Search for the cell housing the specified text and yield its (x, y) center coordinate. 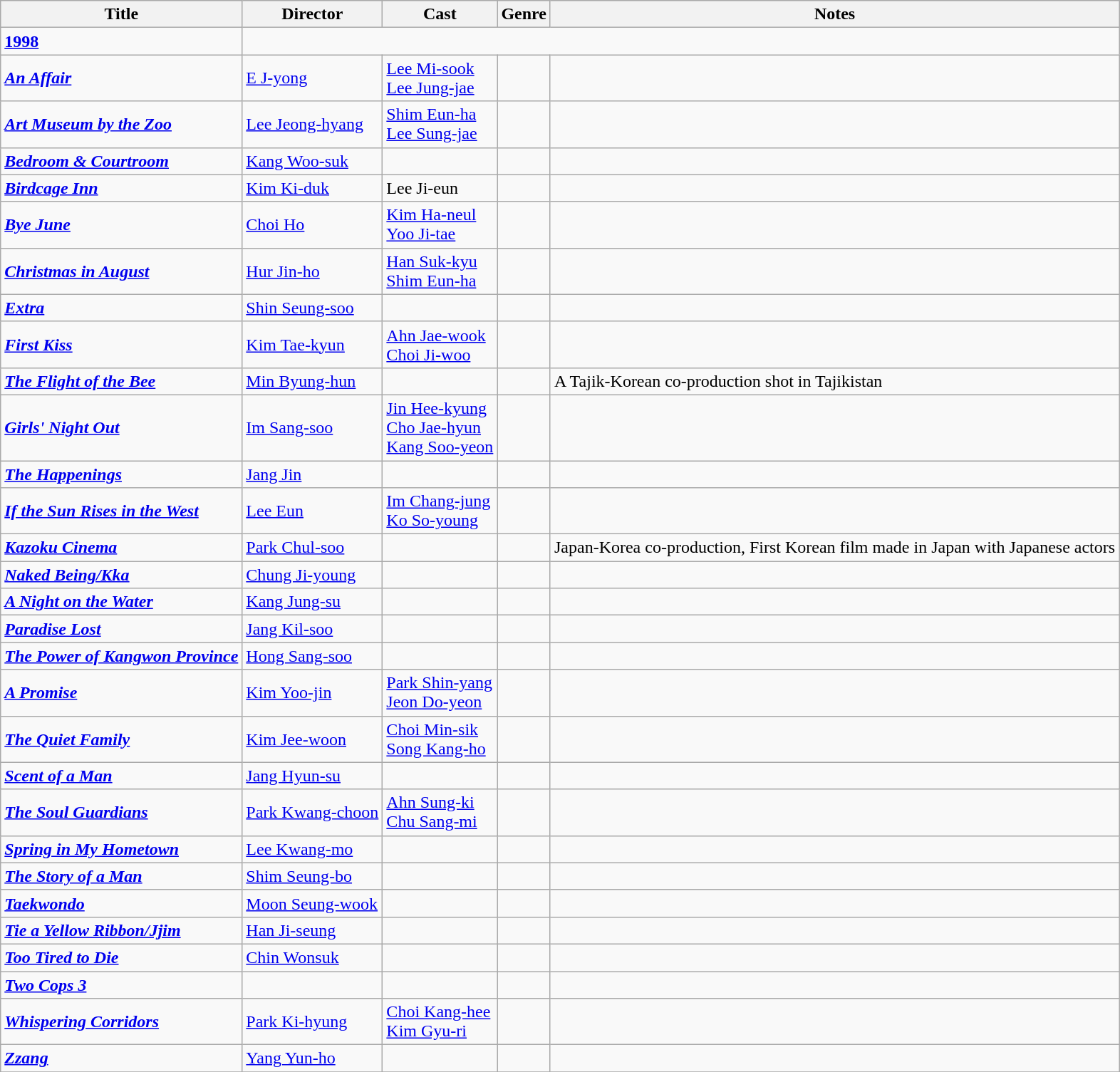
Birdcage Inn (121, 188)
Bye June (121, 225)
1998 (121, 41)
Ahn Jae-wook Choi Ji-woo (440, 345)
Japan-Korea co-production, First Korean film made in Japan with Japanese actors (834, 548)
Choi Kang-heeKim Gyu-ri (440, 1021)
Taekwondo (121, 903)
Choi Min-sikSong Kang-ho (440, 739)
Han Ji-seung (312, 930)
Kim Ha-neul Yoo Ji-tae (440, 225)
Hong Sang-soo (312, 656)
Chung Ji-young (312, 575)
Lee Jeong-hyang (312, 124)
Park Kwang-choon (312, 812)
Ahn Sung-kiChu Sang-mi (440, 812)
Director (312, 14)
Art Museum by the Zoo (121, 124)
A Night on the Water (121, 602)
Christmas in August (121, 271)
Scent of a Man (121, 776)
Shin Seung-soo (312, 308)
Kazoku Cinema (121, 548)
Shim Eun-ha Lee Sung-jae (440, 124)
An Affair (121, 78)
Lee Kwang-mo (312, 849)
A Tajik-Korean co-production shot in Tajikistan (834, 381)
Too Tired to Die (121, 957)
Extra (121, 308)
Jang Jin (312, 474)
Kang Jung-su (312, 602)
Cast (440, 14)
Genre (524, 14)
Two Cops 3 (121, 985)
Park Chul-soo (312, 548)
The Quiet Family (121, 739)
Paradise Lost (121, 629)
Park Shin-yang Jeon Do-yeon (440, 692)
Choi Ho (312, 225)
Zzang (121, 1058)
Spring in My Hometown (121, 849)
A Promise (121, 692)
First Kiss (121, 345)
Lee Mi-sook Lee Jung-jae (440, 78)
Lee Eun (312, 511)
Jin Hee-kyungCho Jae-hyunKang Soo-yeon (440, 427)
Moon Seung-wook (312, 903)
Hur Jin-ho (312, 271)
E J-yong (312, 78)
The Happenings (121, 474)
Chin Wonsuk (312, 957)
Im Chang-jung Ko So-young (440, 511)
The Flight of the Bee (121, 381)
Notes (834, 14)
Min Byung-hun (312, 381)
Bedroom & Courtroom (121, 161)
Jang Kil-soo (312, 629)
Jang Hyun-su (312, 776)
If the Sun Rises in the West (121, 511)
Kim Jee-woon (312, 739)
Han Suk-kyuShim Eun-ha (440, 271)
Kim Ki-duk (312, 188)
Kim Yoo-jin (312, 692)
Naked Being/Kka (121, 575)
Kim Tae-kyun (312, 345)
Whispering Corridors (121, 1021)
The Power of Kangwon Province (121, 656)
Girls' Night Out (121, 427)
The Soul Guardians (121, 812)
Yang Yun-ho (312, 1058)
Shim Seung-bo (312, 876)
Park Ki-hyung (312, 1021)
Tie a Yellow Ribbon/Jjim (121, 930)
Im Sang-soo (312, 427)
Kang Woo-suk (312, 161)
Lee Ji-eun (440, 188)
Title (121, 14)
The Story of a Man (121, 876)
